Pinpoint the cell where the given text exists, returning its [X, Y] midpoint coordinate. 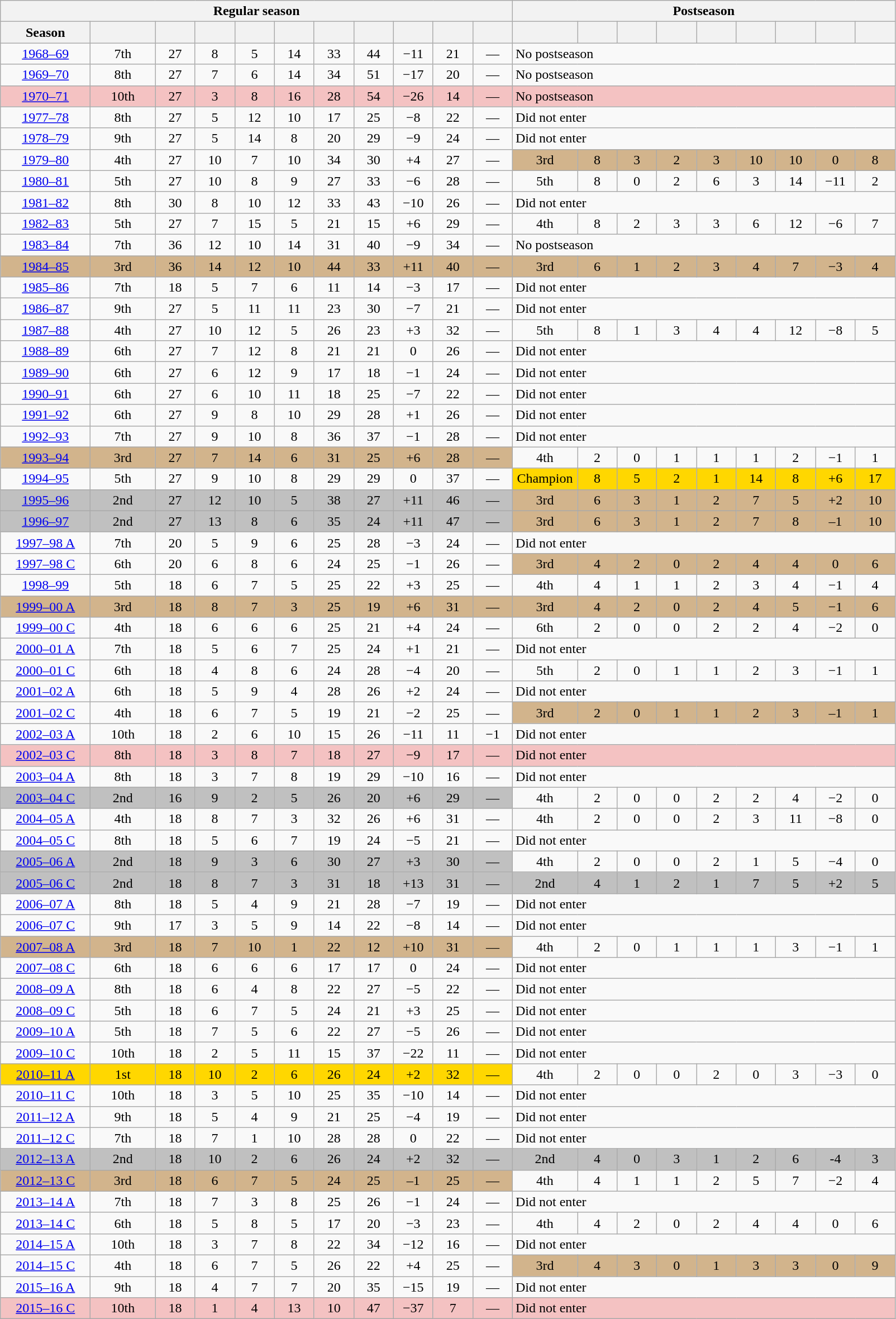
Champion [545, 479]
−15 [413, 1287]
1988–89 [46, 351]
2003–04 C [46, 798]
2010–11 A [46, 1074]
2009–10 A [46, 1032]
2005–06 C [46, 883]
1968–69 [46, 54]
1990–91 [46, 394]
1986–87 [46, 309]
-4 [836, 1159]
1982–83 [46, 223]
Regular season [257, 11]
1987–88 [46, 330]
2000–01 C [46, 670]
1996–97 [46, 521]
1995–96 [46, 500]
1998–99 [46, 585]
2013–14 C [46, 1223]
2009–10 C [46, 1053]
2015–16 C [46, 1308]
43 [373, 202]
2006–07 C [46, 925]
54 [373, 96]
2010–11 C [46, 1096]
1997–98 A [46, 542]
2012–13 A [46, 1159]
1980–81 [46, 181]
2002–03 A [46, 734]
1977–78 [46, 117]
2014–15 C [46, 1265]
2004–05 C [46, 840]
+13 [413, 883]
2014–15 A [46, 1244]
51 [373, 75]
1999–00 A [46, 606]
+10 [413, 947]
2003–04 A [46, 777]
1985–86 [46, 288]
2001–02 A [46, 692]
2008–09 C [46, 1011]
2004–05 A [46, 819]
2007–08 A [46, 947]
−26 [413, 96]
−12 [413, 1244]
46 [452, 500]
−22 [413, 1053]
1984–85 [46, 266]
1989–90 [46, 373]
1999–00 C [46, 628]
1992–93 [46, 436]
2011–12 C [46, 1138]
1979–80 [46, 160]
2000–01 A [46, 649]
2006–07 A [46, 904]
2001–02 C [46, 713]
−37 [413, 1308]
1994–95 [46, 479]
1969–70 [46, 75]
Season [46, 32]
2002–03 C [46, 755]
Postseason [704, 11]
2007–08 C [46, 968]
1991–92 [46, 415]
2012–13 C [46, 1180]
1993–94 [46, 458]
2013–14 A [46, 1202]
2005–06 A [46, 861]
1983–84 [46, 245]
−17 [413, 75]
1970–71 [46, 96]
38 [334, 500]
1997–98 C [46, 564]
2015–16 A [46, 1287]
1st [123, 1074]
1981–82 [46, 202]
2008–09 A [46, 989]
2011–12 A [46, 1117]
1978–79 [46, 139]
